Extract the [X, Y] coordinate from the center of the cell holding the provided text.  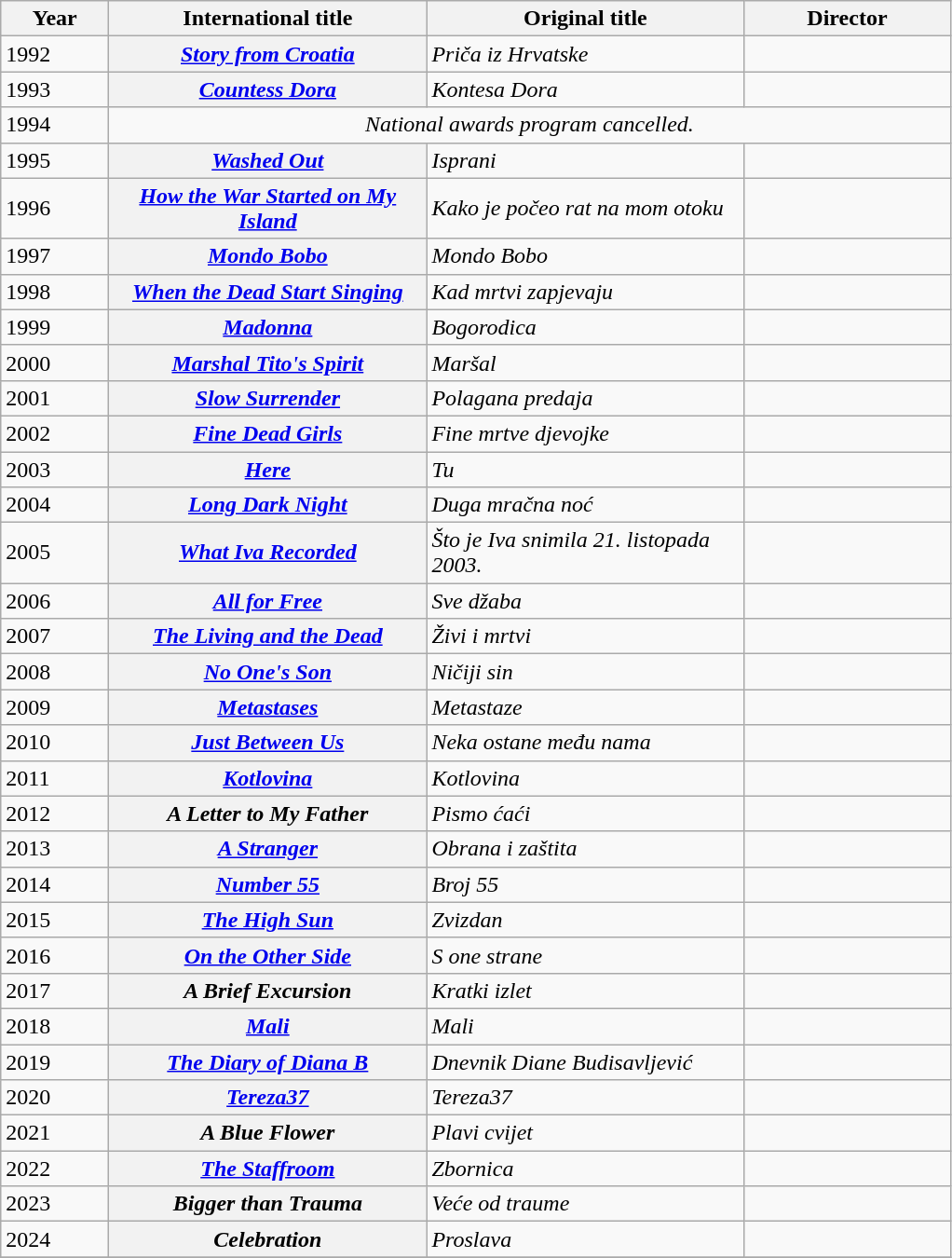
Kratki izlet [585, 991]
Kontesa Dora [585, 89]
2016 [55, 955]
Year [55, 19]
2006 [55, 601]
1992 [55, 54]
2009 [55, 707]
Plavi cvijet [585, 1133]
Kad mrtvi zapjevaju [585, 292]
2000 [55, 362]
Sve džaba [585, 601]
Dnevnik Diane Budisavljević [585, 1061]
Živi i mrtvi [585, 636]
Veće od traume [585, 1204]
1998 [55, 292]
Zvizdan [585, 920]
Metastaze [585, 707]
How the War Started on My Island [268, 209]
The Staffroom [268, 1169]
Isprani [585, 160]
A Letter to My Father [268, 814]
Maršal [585, 362]
Ničiji sin [585, 672]
Bigger than Trauma [268, 1204]
No One's Son [268, 672]
2018 [55, 1026]
2005 [55, 554]
Proslava [585, 1239]
Washed Out [268, 160]
Marshal Tito's Spirit [268, 362]
Broj 55 [585, 884]
Zbornica [585, 1169]
Fine Dead Girls [268, 433]
Celebration [268, 1239]
2012 [55, 814]
A Blue Flower [268, 1133]
2013 [55, 849]
2008 [55, 672]
Here [268, 469]
Number 55 [268, 884]
1993 [55, 89]
Countess Dora [268, 89]
A Brief Excursion [268, 991]
Story from Croatia [268, 54]
2011 [55, 778]
A Stranger [268, 849]
The Living and the Dead [268, 636]
Just Between Us [268, 743]
2001 [55, 398]
Original title [585, 19]
Long Dark Night [268, 505]
Kako je počeo rat na mom otoku [585, 209]
S one strane [585, 955]
Što je Iva snimila 21. listopada 2003. [585, 554]
Metastases [268, 707]
2015 [55, 920]
2014 [55, 884]
Tu [585, 469]
2004 [55, 505]
Pismo ćaći [585, 814]
1999 [55, 327]
2020 [55, 1098]
2003 [55, 469]
All for Free [268, 601]
Neka ostane među nama [585, 743]
2024 [55, 1239]
1996 [55, 209]
When the Dead Start Singing [268, 292]
International title [268, 19]
The Diary of Diana B [268, 1061]
2023 [55, 1204]
2007 [55, 636]
2021 [55, 1133]
Madonna [268, 327]
2022 [55, 1169]
2010 [55, 743]
On the Other Side [268, 955]
The High Sun [268, 920]
Director [848, 19]
Fine mrtve djevojke [585, 433]
Obrana i zaštita [585, 849]
2019 [55, 1061]
Duga mračna noć [585, 505]
Priča iz Hrvatske [585, 54]
1995 [55, 160]
2017 [55, 991]
Slow Surrender [268, 398]
National awards program cancelled. [529, 125]
Polagana predaja [585, 398]
2002 [55, 433]
Bogorodica [585, 327]
1997 [55, 256]
1994 [55, 125]
What Iva Recorded [268, 554]
